Locate the cell with the specified text and output its [X, Y] center coordinate. 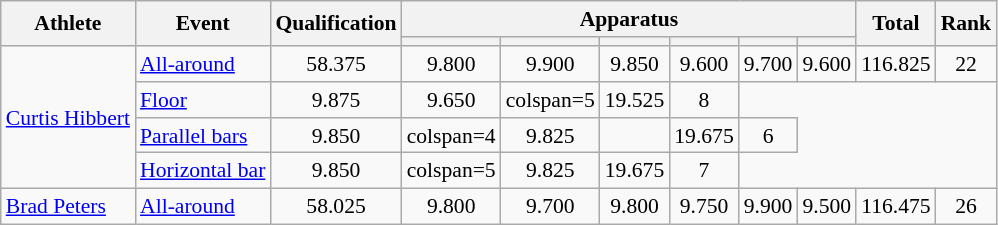
Curtis Hibbert [68, 117]
Parallel bars [202, 136]
7 [704, 171]
6 [768, 136]
9.650 [452, 100]
Total [896, 24]
116.475 [896, 207]
22 [966, 64]
9.500 [826, 207]
9.875 [336, 100]
Brad Peters [68, 207]
116.825 [896, 64]
Rank [966, 24]
Qualification [336, 24]
Horizontal bar [202, 171]
58.375 [336, 64]
19.525 [634, 100]
Apparatus [629, 19]
58.025 [336, 207]
Athlete [68, 24]
26 [966, 207]
colspan=4 [452, 136]
Floor [202, 100]
Event [202, 24]
8 [704, 100]
9.750 [704, 207]
